Locate the cell with the specified text and output its (x, y) center coordinate. 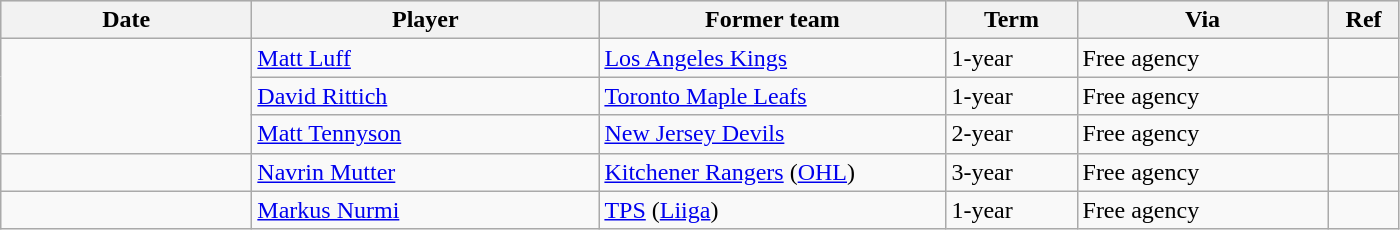
Matt Luff (426, 58)
Term (1012, 20)
Matt Tennyson (426, 134)
Navrin Mutter (426, 172)
Ref (1364, 20)
Via (1202, 20)
Former team (772, 20)
Toronto Maple Leafs (772, 96)
3-year (1012, 172)
2-year (1012, 134)
David Rittich (426, 96)
Date (126, 20)
Kitchener Rangers (OHL) (772, 172)
Markus Nurmi (426, 210)
New Jersey Devils (772, 134)
Los Angeles Kings (772, 58)
Player (426, 20)
TPS (Liiga) (772, 210)
